Extract the [X, Y] coordinate from the center of the cell holding the provided text.  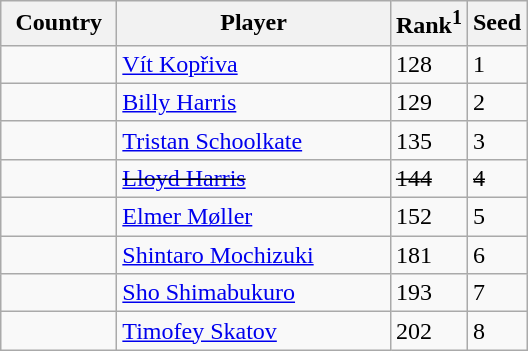
Country [59, 24]
181 [428, 255]
3 [496, 140]
7 [496, 293]
Timofey Skatov [254, 331]
5 [496, 217]
129 [428, 102]
Billy Harris [254, 102]
Lloyd Harris [254, 178]
Elmer Møller [254, 217]
144 [428, 178]
135 [428, 140]
193 [428, 293]
Seed [496, 24]
Tristan Schoolkate [254, 140]
Shintaro Mochizuki [254, 255]
Player [254, 24]
1 [496, 64]
2 [496, 102]
Sho Shimabukuro [254, 293]
4 [496, 178]
8 [496, 331]
128 [428, 64]
202 [428, 331]
Vít Kopřiva [254, 64]
6 [496, 255]
Rank1 [428, 24]
152 [428, 217]
